Output the [X, Y] coordinate of the center of the cell containing the given text.  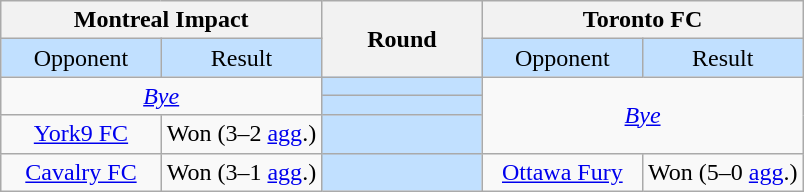
Won (3–2 agg.) [241, 134]
Ottawa Fury [562, 172]
Won (3–1 agg.) [241, 172]
York9 FC [81, 134]
Cavalry FC [81, 172]
Won (5–0 agg.) [723, 172]
Toronto FC [642, 20]
Montreal Impact [162, 20]
Round [402, 39]
